From the cell containing the given text, extract its center point as [x, y] coordinate. 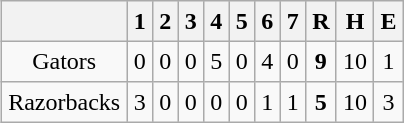
9 [320, 61]
Gators [64, 61]
6 [267, 21]
Razorbacks [64, 102]
2 [165, 21]
E [389, 21]
H [355, 21]
7 [293, 21]
R [320, 21]
